From the cell containing the given text, extract its center point as [x, y] coordinate. 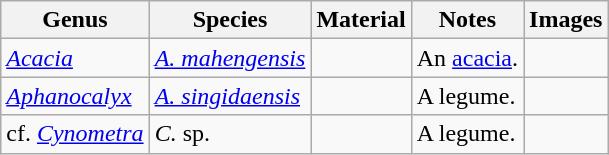
C. sp. [230, 134]
Species [230, 20]
An acacia. [467, 58]
A. singidaensis [230, 96]
Images [566, 20]
Material [361, 20]
A. mahengensis [230, 58]
cf. Cynometra [75, 134]
Aphanocalyx [75, 96]
Acacia [75, 58]
Genus [75, 20]
Notes [467, 20]
